Capture the cell that displays the provided text and extract its [X, Y] central coordinate. 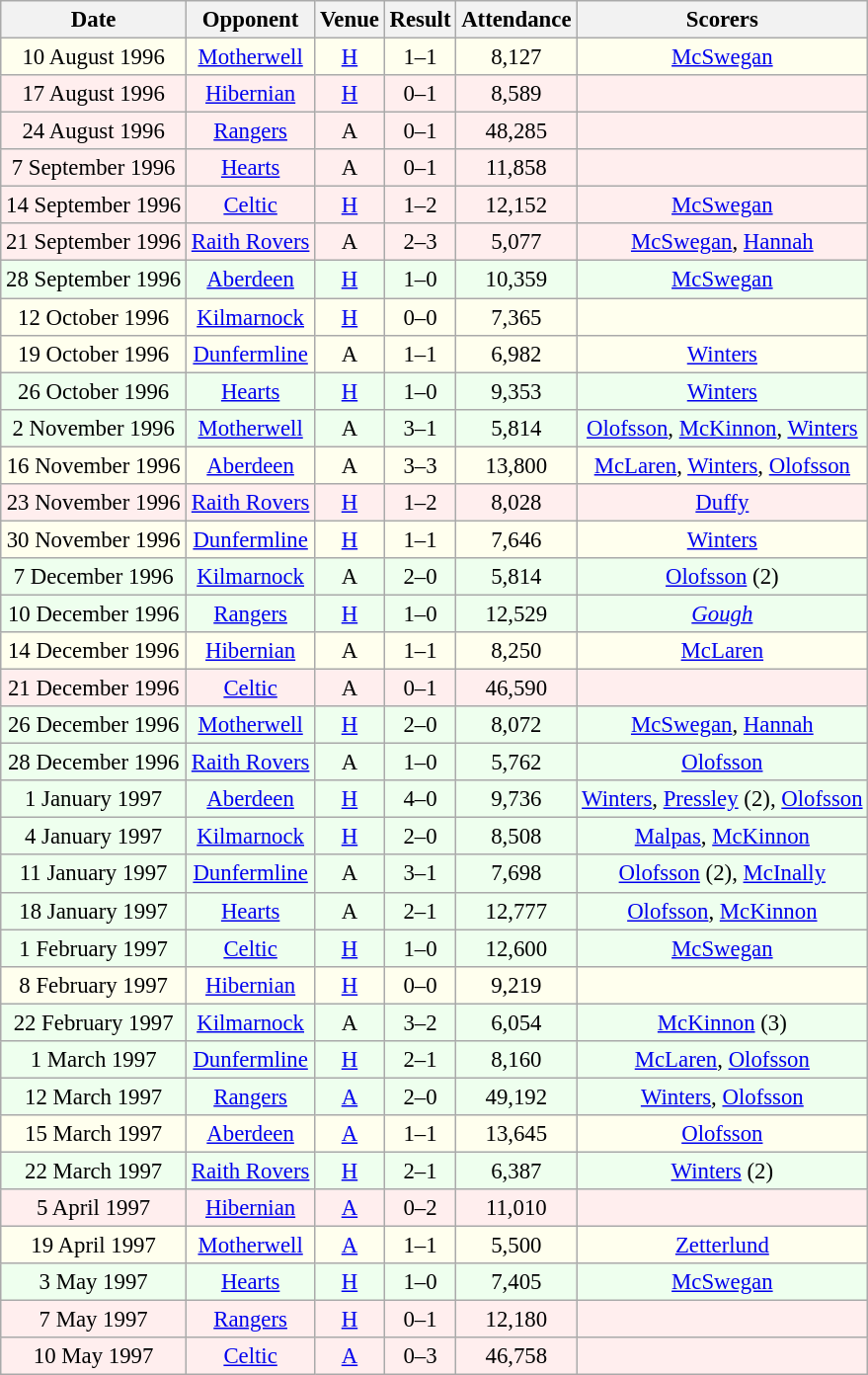
Zetterlund [723, 1246]
6,387 [516, 1171]
Opponent [251, 20]
17 August 1996 [94, 94]
14 September 1996 [94, 205]
46,590 [516, 688]
11,858 [516, 168]
28 December 1996 [94, 763]
Scorers [723, 20]
21 September 1996 [94, 242]
Olofsson (2) [723, 577]
3 May 1997 [94, 1282]
12 March 1997 [94, 1096]
26 December 1996 [94, 725]
1 January 1997 [94, 799]
Result [421, 20]
26 October 1996 [94, 391]
11,010 [516, 1208]
0–2 [421, 1208]
Olofsson (2), McInally [723, 874]
22 February 1997 [94, 1022]
8,072 [516, 725]
Attendance [516, 20]
Venue [350, 20]
10,359 [516, 280]
1 March 1997 [94, 1060]
8,589 [516, 94]
10 May 1997 [94, 1356]
Gough [723, 613]
30 November 1996 [94, 539]
12,180 [516, 1320]
8,127 [516, 57]
13,800 [516, 465]
10 December 1996 [94, 613]
46,758 [516, 1356]
19 April 1997 [94, 1246]
McLaren [723, 651]
12,777 [516, 911]
4 January 1997 [94, 837]
7 May 1997 [94, 1320]
24 August 1996 [94, 131]
21 December 1996 [94, 688]
5 April 1997 [94, 1208]
15 March 1997 [94, 1134]
8,160 [516, 1060]
Malpas, McKinnon [723, 837]
Date [94, 20]
3–2 [421, 1022]
12 October 1996 [94, 317]
Winters, Olofsson [723, 1096]
Olofsson, McKinnon [723, 911]
14 December 1996 [94, 651]
2 November 1996 [94, 428]
11 January 1997 [94, 874]
Winters, Pressley (2), Olofsson [723, 799]
23 November 1996 [94, 503]
5,500 [516, 1246]
Winters (2) [723, 1171]
19 October 1996 [94, 354]
8,250 [516, 651]
Olofsson, McKinnon, Winters [723, 428]
10 August 1996 [94, 57]
7 December 1996 [94, 577]
2–3 [421, 242]
Duffy [723, 503]
McLaren, Winters, Olofsson [723, 465]
12,529 [516, 613]
6,054 [516, 1022]
7,365 [516, 317]
5,077 [516, 242]
48,285 [516, 131]
8,508 [516, 837]
5,762 [516, 763]
16 November 1996 [94, 465]
8,028 [516, 503]
McKinnon (3) [723, 1022]
9,219 [516, 985]
22 March 1997 [94, 1171]
13,645 [516, 1134]
6,982 [516, 354]
12,600 [516, 948]
7,646 [516, 539]
18 January 1997 [94, 911]
3–3 [421, 465]
12,152 [516, 205]
9,736 [516, 799]
4–0 [421, 799]
1 February 1997 [94, 948]
8 February 1997 [94, 985]
9,353 [516, 391]
0–3 [421, 1356]
7 September 1996 [94, 168]
7,698 [516, 874]
7,405 [516, 1282]
28 September 1996 [94, 280]
49,192 [516, 1096]
McLaren, Olofsson [723, 1060]
